Provide the (x, y) coordinate of the cell's center where the given text is located.  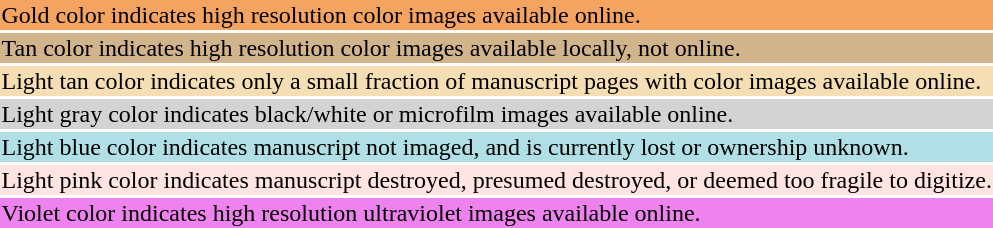
Light tan color indicates only a small fraction of manuscript pages with color images available online. (496, 81)
Light gray color indicates black/white or microfilm images available online. (496, 114)
Violet color indicates high resolution ultraviolet images available online. (496, 213)
Tan color indicates high resolution color images available locally, not online. (496, 48)
Light pink color indicates manuscript destroyed, presumed destroyed, or deemed too fragile to digitize. (496, 180)
Light blue color indicates manuscript not imaged, and is currently lost or ownership unknown. (496, 147)
Gold color indicates high resolution color images available online. (496, 15)
